Detect which cell encompasses the target text, then output its [X, Y] center coordinate. 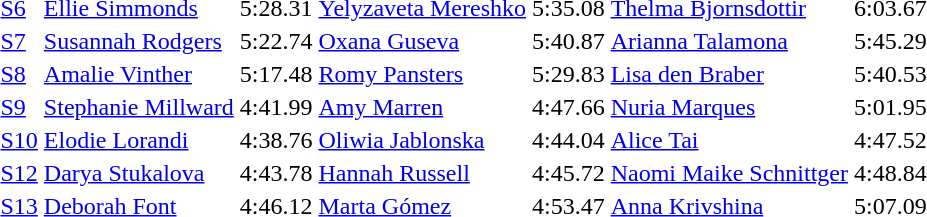
4:38.76 [276, 140]
Stephanie Millward [138, 107]
Oliwia Jablonska [422, 140]
Romy Pansters [422, 74]
5:40.87 [569, 41]
Amalie Vinther [138, 74]
Hannah Russell [422, 173]
Naomi Maike Schnittger [729, 173]
4:45.72 [569, 173]
4:44.04 [569, 140]
5:17.48 [276, 74]
Alice Tai [729, 140]
5:29.83 [569, 74]
Oxana Guseva [422, 41]
Lisa den Braber [729, 74]
Amy Marren [422, 107]
Elodie Lorandi [138, 140]
4:43.78 [276, 173]
Nuria Marques [729, 107]
Darya Stukalova [138, 173]
Arianna Talamona [729, 41]
4:47.66 [569, 107]
4:41.99 [276, 107]
Susannah Rodgers [138, 41]
5:22.74 [276, 41]
